Find where the given text appears and provide that cell's center as (X, Y) coordinate. 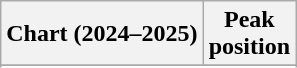
Chart (2024–2025) (102, 34)
Peakposition (249, 34)
